Determine the (x, y) coordinate at the center of the cell enclosing the given text.  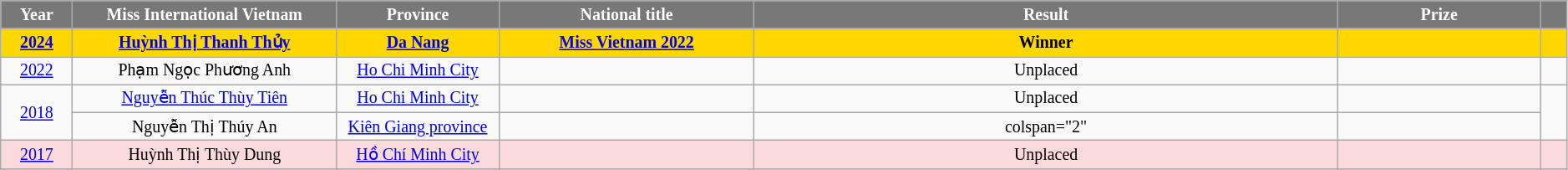
Winner (1046, 42)
Miss International Vietnam (205, 15)
Result (1046, 15)
Hồ Chí Minh City (418, 154)
Nguyễn Thúc Thùy Tiên (205, 99)
Phạm Ngọc Phương Anh (205, 70)
Province (418, 15)
National title (627, 15)
2022 (37, 70)
Year (37, 15)
Miss Vietnam 2022 (627, 42)
2018 (37, 112)
Da Nang (418, 42)
Kiên Giang province (418, 127)
colspan="2" (1046, 127)
2017 (37, 154)
Huỳnh Thị Thùy Dung (205, 154)
Prize (1439, 15)
Huỳnh Thị Thanh Thủy (205, 42)
2024 (37, 42)
Nguyễn Thị Thúy An (205, 127)
